Identify which cell holds the provided text, then report its (X, Y) central coordinate. 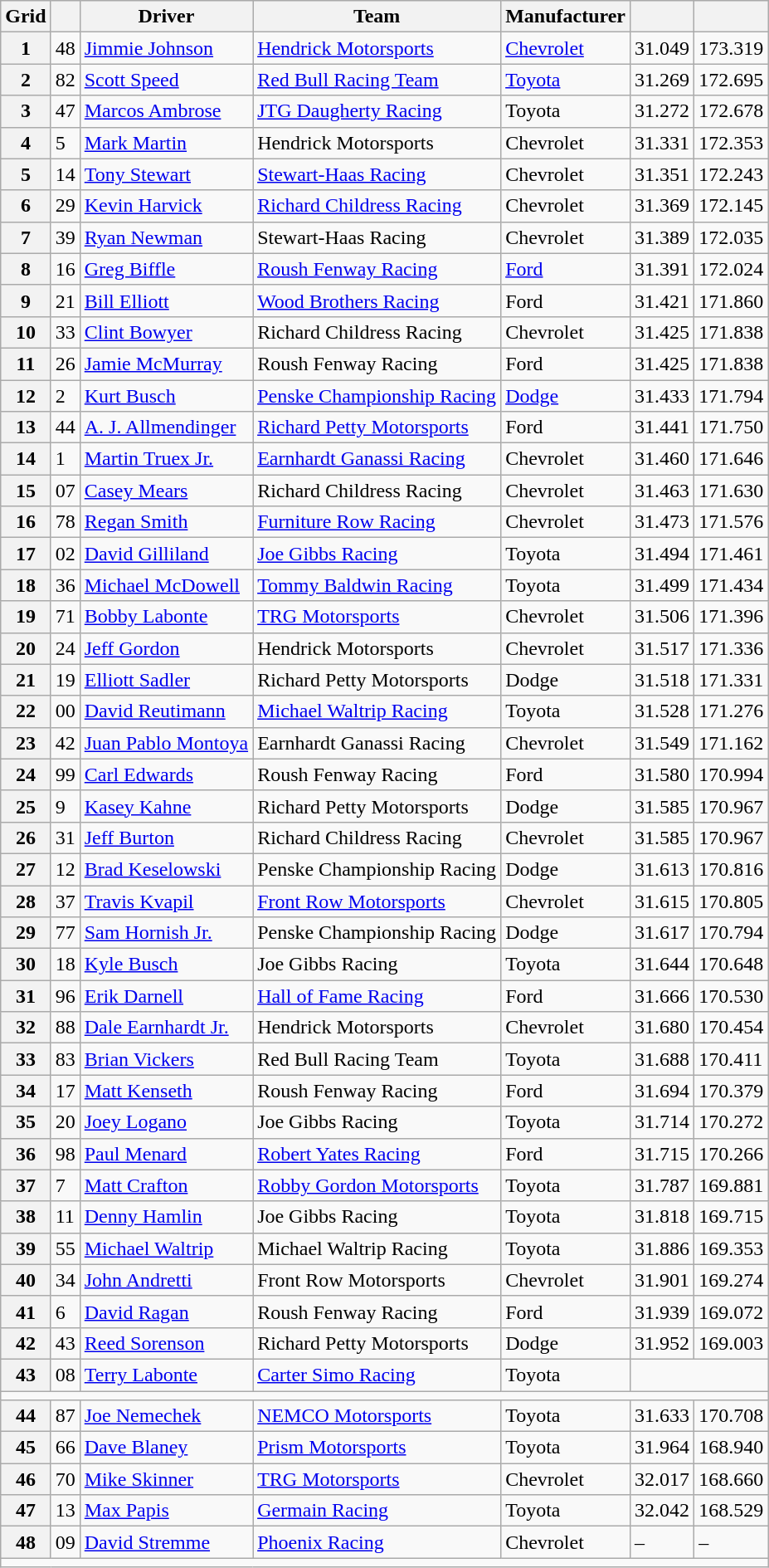
31.615 (662, 901)
169.353 (732, 1248)
David Ragan (166, 1312)
171.276 (732, 711)
10 (26, 332)
169.881 (732, 1185)
87 (65, 1416)
171.750 (732, 427)
172.353 (732, 143)
31.441 (662, 427)
171.331 (732, 680)
31.613 (662, 869)
Kurt Busch (166, 396)
30 (26, 965)
Germain Racing (377, 1511)
Ryan Newman (166, 237)
31.331 (662, 143)
02 (65, 554)
31.494 (662, 554)
31.549 (662, 743)
3 (26, 111)
Martin Truex Jr. (166, 459)
Prism Motorsports (377, 1448)
Mark Martin (166, 143)
31.499 (662, 585)
172.145 (732, 206)
Terry Labonte (166, 1375)
31.528 (662, 711)
169.003 (732, 1343)
Kasey Kahne (166, 806)
171.162 (732, 743)
78 (65, 522)
55 (65, 1248)
170.994 (732, 774)
Brian Vickers (166, 1059)
Carter Simo Racing (377, 1375)
23 (26, 743)
31.391 (662, 269)
Juan Pablo Montoya (166, 743)
169.072 (732, 1312)
170.530 (732, 996)
170.805 (732, 901)
31.818 (662, 1217)
Joey Logano (166, 1122)
31.688 (662, 1059)
Kevin Harvick (166, 206)
169.274 (732, 1280)
170.379 (732, 1091)
170.648 (732, 965)
71 (65, 617)
Greg Biffle (166, 269)
31.506 (662, 617)
172.035 (732, 237)
8 (26, 269)
32 (26, 1028)
Wood Brothers Racing (377, 300)
A. J. Allmendinger (166, 427)
Carl Edwards (166, 774)
169.715 (732, 1217)
Max Papis (166, 1511)
31.886 (662, 1248)
31.272 (662, 111)
Casey Mears (166, 491)
170.794 (732, 933)
83 (65, 1059)
173.319 (732, 48)
JTG Daugherty Racing (377, 111)
77 (65, 933)
00 (65, 711)
40 (26, 1280)
Mike Skinner (166, 1479)
31.421 (662, 300)
08 (65, 1375)
David Reutimann (166, 711)
Clint Bowyer (166, 332)
Grid (26, 17)
NEMCO Motorsports (377, 1416)
31.049 (662, 48)
Driver (166, 17)
98 (65, 1154)
Brad Keselowski (166, 869)
22 (26, 711)
Manufacturer (566, 17)
Jeff Gordon (166, 648)
171.630 (732, 491)
David Gilliland (166, 554)
Robby Gordon Motorsports (377, 1185)
31.694 (662, 1091)
171.860 (732, 300)
31.580 (662, 774)
Reed Sorenson (166, 1343)
172.695 (732, 80)
Paul Menard (166, 1154)
Bill Elliott (166, 300)
Furniture Row Racing (377, 522)
88 (65, 1028)
31.389 (662, 237)
170.266 (732, 1154)
32.042 (662, 1511)
Hall of Fame Racing (377, 996)
171.336 (732, 648)
82 (65, 80)
Erik Darnell (166, 996)
46 (26, 1479)
Regan Smith (166, 522)
31.952 (662, 1343)
31.460 (662, 459)
66 (65, 1448)
Scott Speed (166, 80)
25 (26, 806)
41 (26, 1312)
170.708 (732, 1416)
Jamie McMurray (166, 364)
Jimmie Johnson (166, 48)
Matt Crafton (166, 1185)
31.433 (662, 396)
35 (26, 1122)
31.644 (662, 965)
31.680 (662, 1028)
31.617 (662, 933)
Jeff Burton (166, 838)
Michael McDowell (166, 585)
31.633 (662, 1416)
Matt Kenseth (166, 1091)
Denny Hamlin (166, 1217)
99 (65, 774)
27 (26, 869)
31.666 (662, 996)
31.939 (662, 1312)
168.529 (732, 1511)
31.787 (662, 1185)
31.964 (662, 1448)
15 (26, 491)
Dave Blaney (166, 1448)
Sam Hornish Jr. (166, 933)
31.269 (662, 80)
31.715 (662, 1154)
172.024 (732, 269)
Bobby Labonte (166, 617)
Phoenix Racing (377, 1542)
171.576 (732, 522)
David Stremme (166, 1542)
31.518 (662, 680)
Kyle Busch (166, 965)
31.901 (662, 1280)
4 (26, 143)
171.794 (732, 396)
70 (65, 1479)
28 (26, 901)
170.816 (732, 869)
Team (377, 17)
31.369 (662, 206)
31.351 (662, 174)
31.473 (662, 522)
171.396 (732, 617)
170.411 (732, 1059)
96 (65, 996)
Marcos Ambrose (166, 111)
170.454 (732, 1028)
Dale Earnhardt Jr. (166, 1028)
31.714 (662, 1122)
07 (65, 491)
170.272 (732, 1122)
171.646 (732, 459)
171.461 (732, 554)
172.678 (732, 111)
45 (26, 1448)
09 (65, 1542)
Robert Yates Racing (377, 1154)
31.517 (662, 648)
John Andretti (166, 1280)
Joe Nemechek (166, 1416)
168.940 (732, 1448)
168.660 (732, 1479)
Tommy Baldwin Racing (377, 585)
32.017 (662, 1479)
38 (26, 1217)
Michael Waltrip (166, 1248)
Tony Stewart (166, 174)
171.434 (732, 585)
172.243 (732, 174)
31.463 (662, 491)
Elliott Sadler (166, 680)
Travis Kvapil (166, 901)
